Return the (X, Y) coordinate for the center point of the cell that contains the specified text.  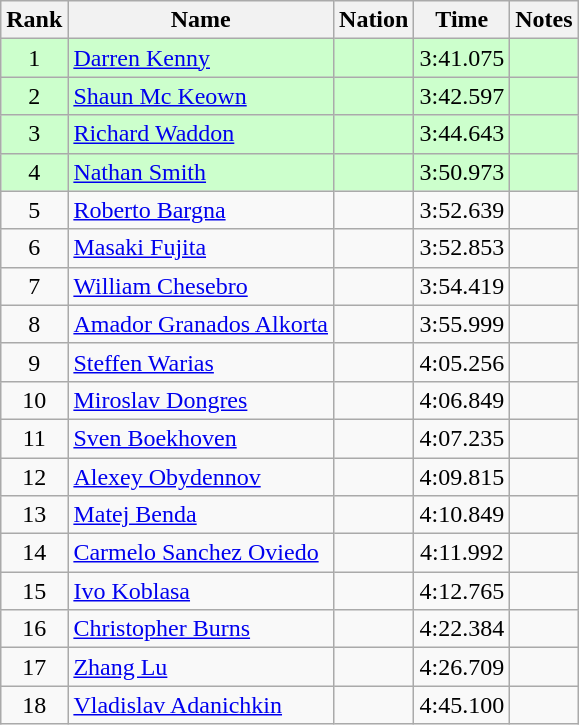
14 (34, 553)
3:50.973 (462, 172)
4 (34, 172)
Amador Granados Alkorta (201, 324)
4:22.384 (462, 629)
3:42.597 (462, 96)
Rank (34, 20)
Time (462, 20)
3:52.639 (462, 210)
7 (34, 286)
3:54.419 (462, 286)
Sven Boekhoven (201, 438)
4:07.235 (462, 438)
3:55.999 (462, 324)
5 (34, 210)
Darren Kenny (201, 58)
Name (201, 20)
Matej Benda (201, 515)
Richard Waddon (201, 134)
4:12.765 (462, 591)
10 (34, 400)
13 (34, 515)
17 (34, 667)
4:05.256 (462, 362)
12 (34, 477)
Notes (544, 20)
Vladislav Adanichkin (201, 705)
Shaun Mc Keown (201, 96)
Roberto Bargna (201, 210)
18 (34, 705)
Carmelo Sanchez Oviedo (201, 553)
15 (34, 591)
8 (34, 324)
Miroslav Dongres (201, 400)
3 (34, 134)
4:09.815 (462, 477)
1 (34, 58)
4:11.992 (462, 553)
4:45.100 (462, 705)
Zhang Lu (201, 667)
6 (34, 248)
Nation (374, 20)
2 (34, 96)
3:44.643 (462, 134)
3:41.075 (462, 58)
3:52.853 (462, 248)
4:10.849 (462, 515)
9 (34, 362)
Nathan Smith (201, 172)
4:26.709 (462, 667)
16 (34, 629)
Christopher Burns (201, 629)
11 (34, 438)
4:06.849 (462, 400)
Steffen Warias (201, 362)
William Chesebro (201, 286)
Masaki Fujita (201, 248)
Alexey Obydennov (201, 477)
Ivo Koblasa (201, 591)
